Locate the cell with the specified text and output its [X, Y] center coordinate. 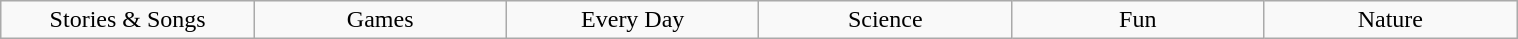
Fun [1138, 20]
Science [886, 20]
Nature [1390, 20]
Every Day [632, 20]
Games [380, 20]
Stories & Songs [128, 20]
